Locate the cell with the specified text and output its [x, y] center coordinate. 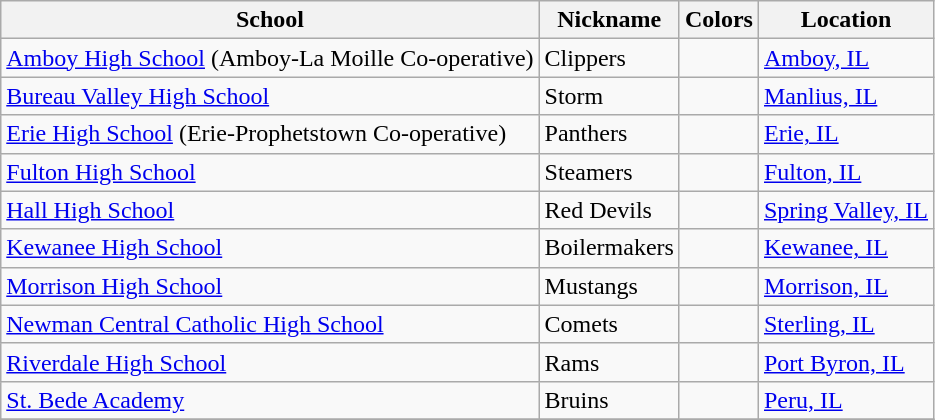
Spring Valley, IL [846, 210]
Rams [609, 362]
Kewanee High School [270, 248]
Amboy, IL [846, 58]
Red Devils [609, 210]
Bruins [609, 400]
Peru, IL [846, 400]
Colors [718, 20]
Amboy High School (Amboy-La Moille Co-operative) [270, 58]
Manlius, IL [846, 96]
Boilermakers [609, 248]
Mustangs [609, 286]
Erie, IL [846, 134]
Location [846, 20]
Bureau Valley High School [270, 96]
School [270, 20]
St. Bede Academy [270, 400]
Nickname [609, 20]
Morrison High School [270, 286]
Kewanee, IL [846, 248]
Riverdale High School [270, 362]
Fulton, IL [846, 172]
Morrison, IL [846, 286]
Steamers [609, 172]
Clippers [609, 58]
Panthers [609, 134]
Newman Central Catholic High School [270, 324]
Fulton High School [270, 172]
Erie High School (Erie-Prophetstown Co-operative) [270, 134]
Port Byron, IL [846, 362]
Sterling, IL [846, 324]
Storm [609, 96]
Comets [609, 324]
Hall High School [270, 210]
